Search for the cell housing the specified text and yield its [x, y] center coordinate. 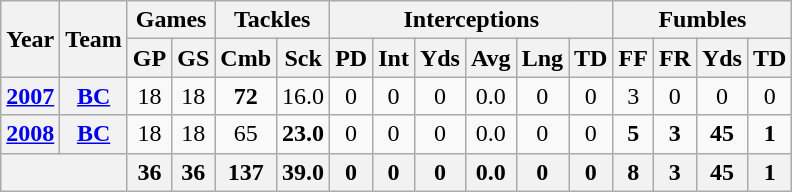
Interceptions [472, 20]
PD [352, 58]
72 [246, 96]
Avg [490, 58]
Games [170, 20]
Team [94, 39]
Year [30, 39]
2007 [30, 96]
5 [633, 134]
Sck [304, 58]
Int [394, 58]
39.0 [304, 172]
Fumbles [702, 20]
2008 [30, 134]
23.0 [304, 134]
FR [674, 58]
Tackles [272, 20]
8 [633, 172]
GS [194, 58]
16.0 [304, 96]
65 [246, 134]
FF [633, 58]
GP [149, 58]
Lng [542, 58]
137 [246, 172]
Cmb [246, 58]
